Capture the cell that displays the provided text and extract its (X, Y) central coordinate. 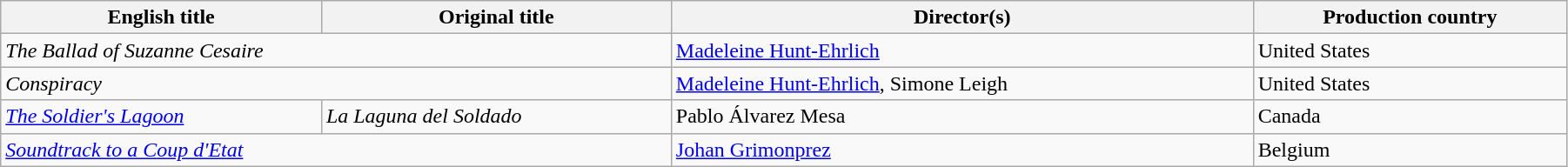
Original title (496, 17)
The Ballad of Suzanne Cesaire (336, 50)
Johan Grimonprez (962, 150)
Canada (1410, 117)
Madeleine Hunt-Ehrlich (962, 50)
Belgium (1410, 150)
Pablo Álvarez Mesa (962, 117)
English title (162, 17)
Soundtrack to a Coup d'Etat (336, 150)
La Laguna del Soldado (496, 117)
Director(s) (962, 17)
Production country (1410, 17)
Conspiracy (336, 83)
Madeleine Hunt-Ehrlich, Simone Leigh (962, 83)
The Soldier's Lagoon (162, 117)
